Return (X, Y) of the center of cell containing provided text 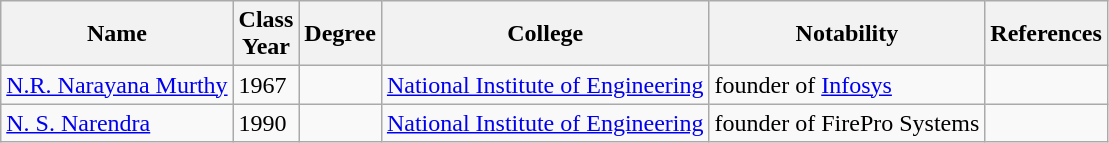
ClassYear (266, 34)
References (1046, 34)
N.R. Narayana Murthy (117, 85)
Notability (847, 34)
1990 (266, 123)
N. S. Narendra (117, 123)
Degree (340, 34)
Name (117, 34)
1967 (266, 85)
College (545, 34)
founder of FirePro Systems (847, 123)
founder of Infosys (847, 85)
